Capture the cell that displays the provided text and extract its [x, y] central coordinate. 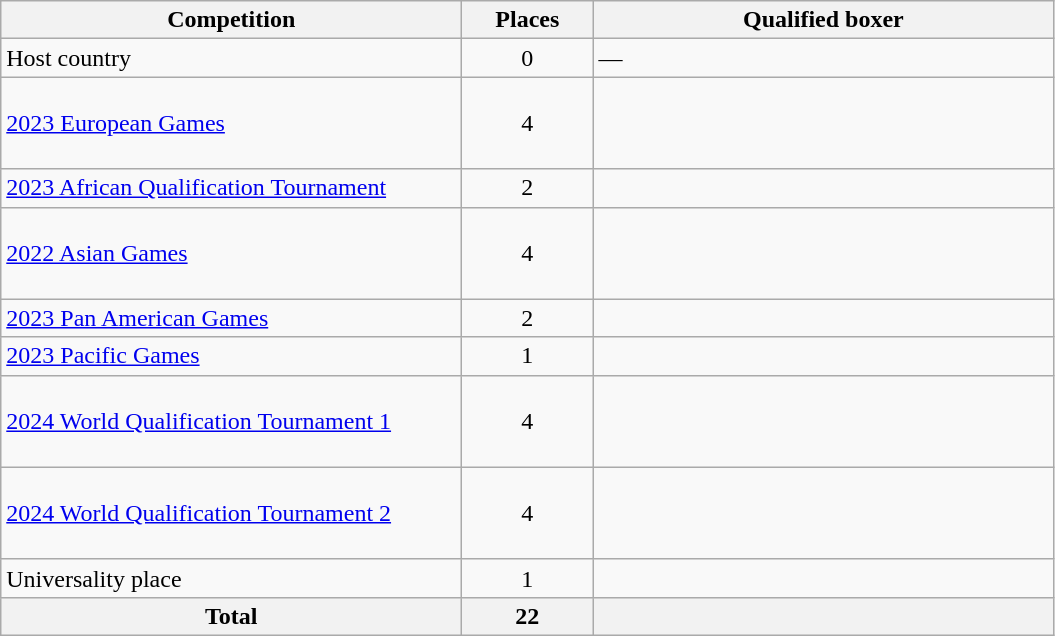
2023 African Qualification Tournament [232, 188]
2023 Pacific Games [232, 356]
2024 World Qualification Tournament 1 [232, 421]
2024 World Qualification Tournament 2 [232, 513]
Competition [232, 20]
2023 European Games [232, 123]
22 [528, 616]
Qualified boxer [824, 20]
0 [528, 58]
— [824, 58]
2022 Asian Games [232, 253]
Host country [232, 58]
2023 Pan American Games [232, 318]
Universality place [232, 578]
Total [232, 616]
Places [528, 20]
